Determine the [X, Y] coordinate at the center of the cell enclosing the given text.  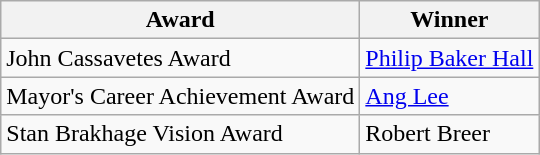
Award [180, 20]
Ang Lee [450, 96]
Philip Baker Hall [450, 58]
Winner [450, 20]
Stan Brakhage Vision Award [180, 134]
Mayor's Career Achievement Award [180, 96]
John Cassavetes Award [180, 58]
Robert Breer [450, 134]
